Return the [x, y] coordinate for the center point of the cell that contains the specified text.  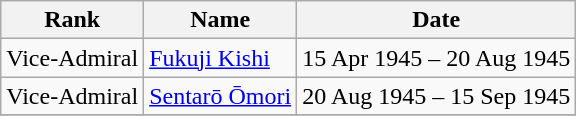
Name [220, 20]
Sentarō Ōmori [220, 96]
Rank [72, 20]
20 Aug 1945 – 15 Sep 1945 [436, 96]
Date [436, 20]
15 Apr 1945 – 20 Aug 1945 [436, 58]
Fukuji Kishi [220, 58]
